Return [x, y] of the center of cell containing provided text 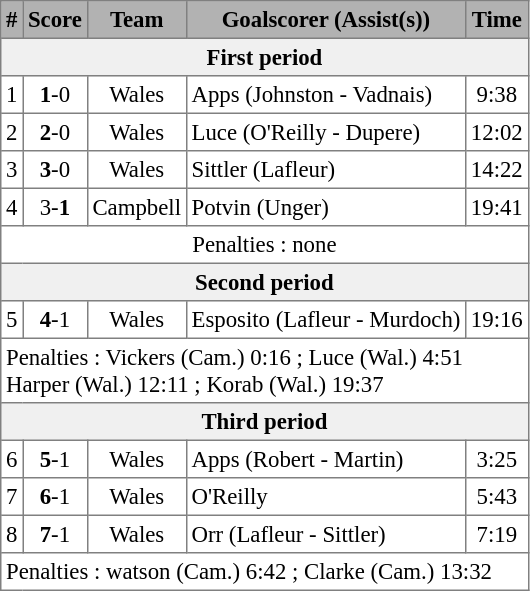
7-1 [55, 534]
Time [497, 20]
Goalscorer (Assist(s)) [326, 20]
9:38 [497, 95]
Apps (Johnston - Vadnais) [326, 95]
7:19 [497, 534]
19:41 [497, 207]
14:22 [497, 170]
2-0 [55, 132]
8 [12, 534]
Penalties : watson (Cam.) 6:42 ; Clarke (Cam.) 13:32 [264, 572]
3:25 [497, 459]
Sittler (Lafleur) [326, 170]
6-1 [55, 497]
5:43 [497, 497]
3 [12, 170]
Second period [264, 282]
Apps (Robert - Martin) [326, 459]
5 [12, 320]
Penalties : Vickers (Cam.) 0:16 ; Luce (Wal.) 4:51Harper (Wal.) 12:11 ; Korab (Wal.) 19:37 [264, 370]
1 [12, 95]
Campbell [136, 207]
Third period [264, 422]
12:02 [497, 132]
O'Reilly [326, 497]
6 [12, 459]
Luce (O'Reilly - Dupere) [326, 132]
First period [264, 57]
3-1 [55, 207]
3-0 [55, 170]
2 [12, 132]
1-0 [55, 95]
Potvin (Unger) [326, 207]
Score [55, 20]
Team [136, 20]
5-1 [55, 459]
19:16 [497, 320]
# [12, 20]
7 [12, 497]
4-1 [55, 320]
4 [12, 207]
Esposito (Lafleur - Murdoch) [326, 320]
Orr (Lafleur - Sittler) [326, 534]
Penalties : none [264, 245]
